Determine the (X, Y) coordinate at the center of the cell enclosing the given text.  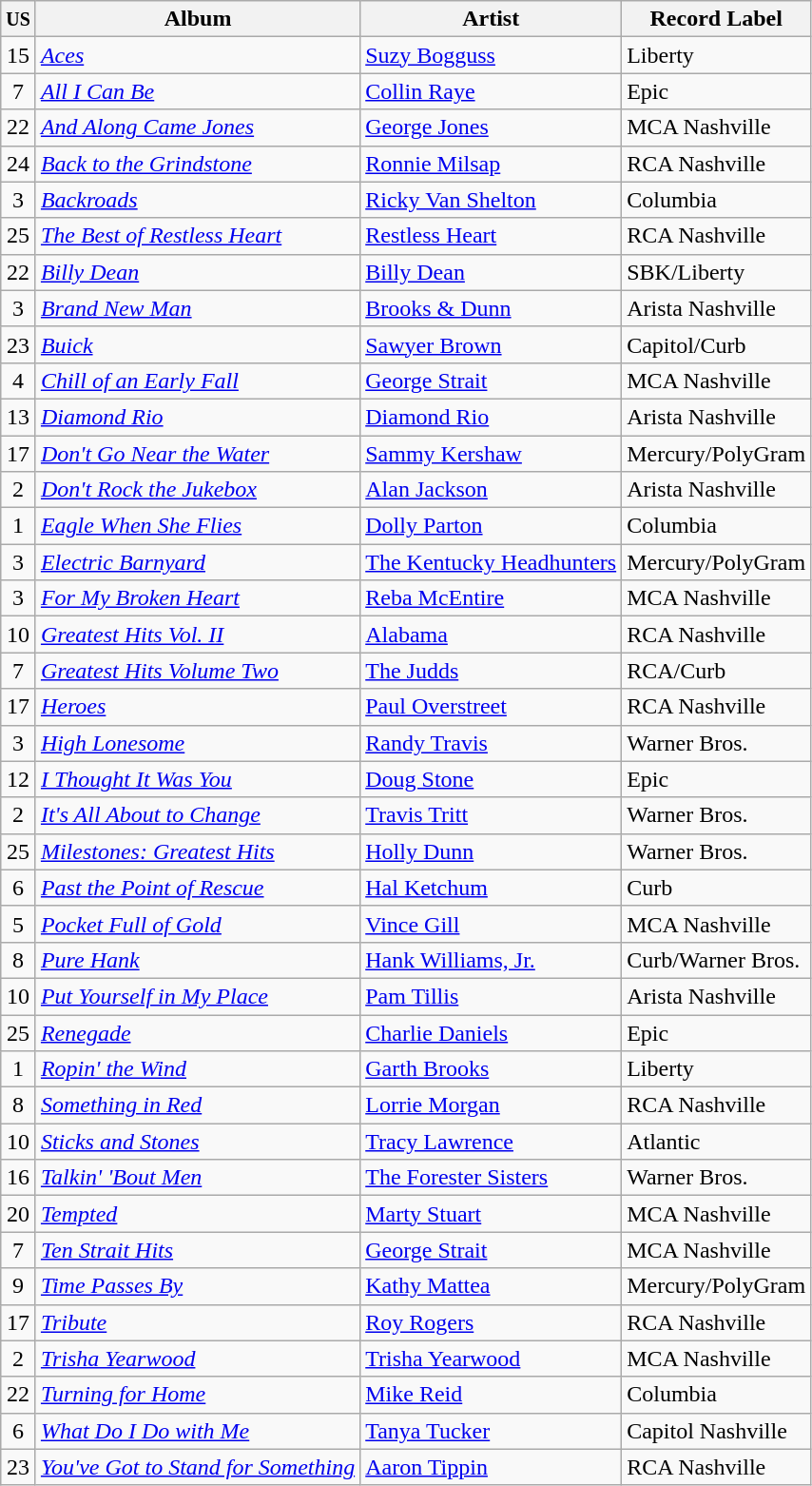
Randy Travis (491, 743)
Hank Williams, Jr. (491, 960)
Travis Tritt (491, 815)
Aaron Tippin (491, 1467)
The Judds (491, 671)
Vince Gill (491, 924)
Hal Ketchum (491, 888)
Time Passes By (198, 1286)
Brand New Man (198, 308)
SBK/Liberty (717, 272)
The Kentucky Headhunters (491, 562)
Brooks & Dunn (491, 308)
Something in Red (198, 1105)
Talkin' 'Bout Men (198, 1178)
4 (19, 381)
Aces (198, 55)
George Jones (491, 127)
Chill of an Early Fall (198, 381)
Tracy Lawrence (491, 1142)
Holly Dunn (491, 851)
Collin Raye (491, 91)
For My Broken Heart (198, 598)
Pam Tillis (491, 996)
The Best of Restless Heart (198, 236)
Record Label (717, 19)
The Forester Sisters (491, 1178)
Greatest Hits Vol. II (198, 635)
Curb/Warner Bros. (717, 960)
Restless Heart (491, 236)
Sawyer Brown (491, 344)
Tribute (198, 1322)
It's All About to Change (198, 815)
Electric Barnyard (198, 562)
Milestones: Greatest Hits (198, 851)
Ten Strait Hits (198, 1250)
Atlantic (717, 1142)
Roy Rogers (491, 1322)
Greatest Hits Volume Two (198, 671)
Renegade (198, 1032)
Album (198, 19)
Doug Stone (491, 779)
15 (19, 55)
Alan Jackson (491, 490)
Back to the Grindstone (198, 164)
Don't Go Near the Water (198, 454)
Ricky Van Shelton (491, 200)
12 (19, 779)
Tanya Tucker (491, 1431)
Artist (491, 19)
Pure Hank (198, 960)
Tempted (198, 1214)
Pocket Full of Gold (198, 924)
Paul Overstreet (491, 707)
9 (19, 1286)
Lorrie Morgan (491, 1105)
Turning for Home (198, 1395)
Marty Stuart (491, 1214)
All I Can Be (198, 91)
13 (19, 417)
5 (19, 924)
Ropin' the Wind (198, 1069)
16 (19, 1178)
Curb (717, 888)
Don't Rock the Jukebox (198, 490)
Backroads (198, 200)
RCA/Curb (717, 671)
Capitol/Curb (717, 344)
You've Got to Stand for Something (198, 1467)
And Along Came Jones (198, 127)
Sticks and Stones (198, 1142)
What Do I Do with Me (198, 1431)
Dolly Parton (491, 526)
Suzy Bogguss (491, 55)
Mike Reid (491, 1395)
I Thought It Was You (198, 779)
Past the Point of Rescue (198, 888)
US (19, 19)
High Lonesome (198, 743)
Capitol Nashville (717, 1431)
Garth Brooks (491, 1069)
20 (19, 1214)
Charlie Daniels (491, 1032)
Sammy Kershaw (491, 454)
Kathy Mattea (491, 1286)
Reba McEntire (491, 598)
Buick (198, 344)
24 (19, 164)
Heroes (198, 707)
Put Yourself in My Place (198, 996)
Eagle When She Flies (198, 526)
Alabama (491, 635)
Ronnie Milsap (491, 164)
